Provide the (x, y) coordinate of the cell's center where the given text is located.  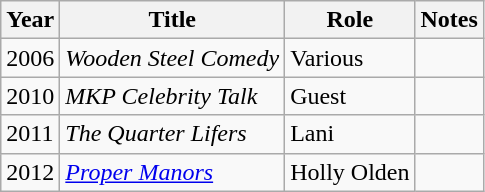
The Quarter Lifers (172, 134)
2011 (30, 134)
Guest (350, 96)
Proper Manors (172, 172)
Wooden Steel Comedy (172, 58)
Holly Olden (350, 172)
Title (172, 20)
2010 (30, 96)
2006 (30, 58)
Notes (449, 20)
MKP Celebrity Talk (172, 96)
Role (350, 20)
Year (30, 20)
Various (350, 58)
2012 (30, 172)
Lani (350, 134)
